Return (X, Y) of the center of cell containing provided text 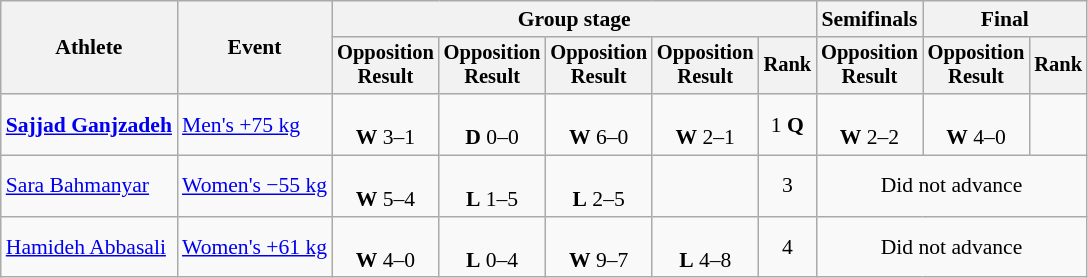
3 (788, 186)
Hamideh Abbasali (89, 248)
Women's +61 kg (254, 248)
W 3–1 (386, 124)
Sara Bahmanyar (89, 186)
Event (254, 48)
L 1–5 (492, 186)
W 2–1 (706, 124)
W 2–2 (870, 124)
Semifinals (870, 19)
L 0–4 (492, 248)
1 Q (788, 124)
Sajjad Ganjzadeh (89, 124)
L 4–8 (706, 248)
Men's +75 kg (254, 124)
Women's −55 kg (254, 186)
W 9–7 (598, 248)
4 (788, 248)
D 0–0 (492, 124)
Final (1005, 19)
W 6–0 (598, 124)
L 2–5 (598, 186)
Athlete (89, 48)
Group stage (574, 19)
W 5–4 (386, 186)
